Find where the given text appears and provide that cell's center as [x, y] coordinate. 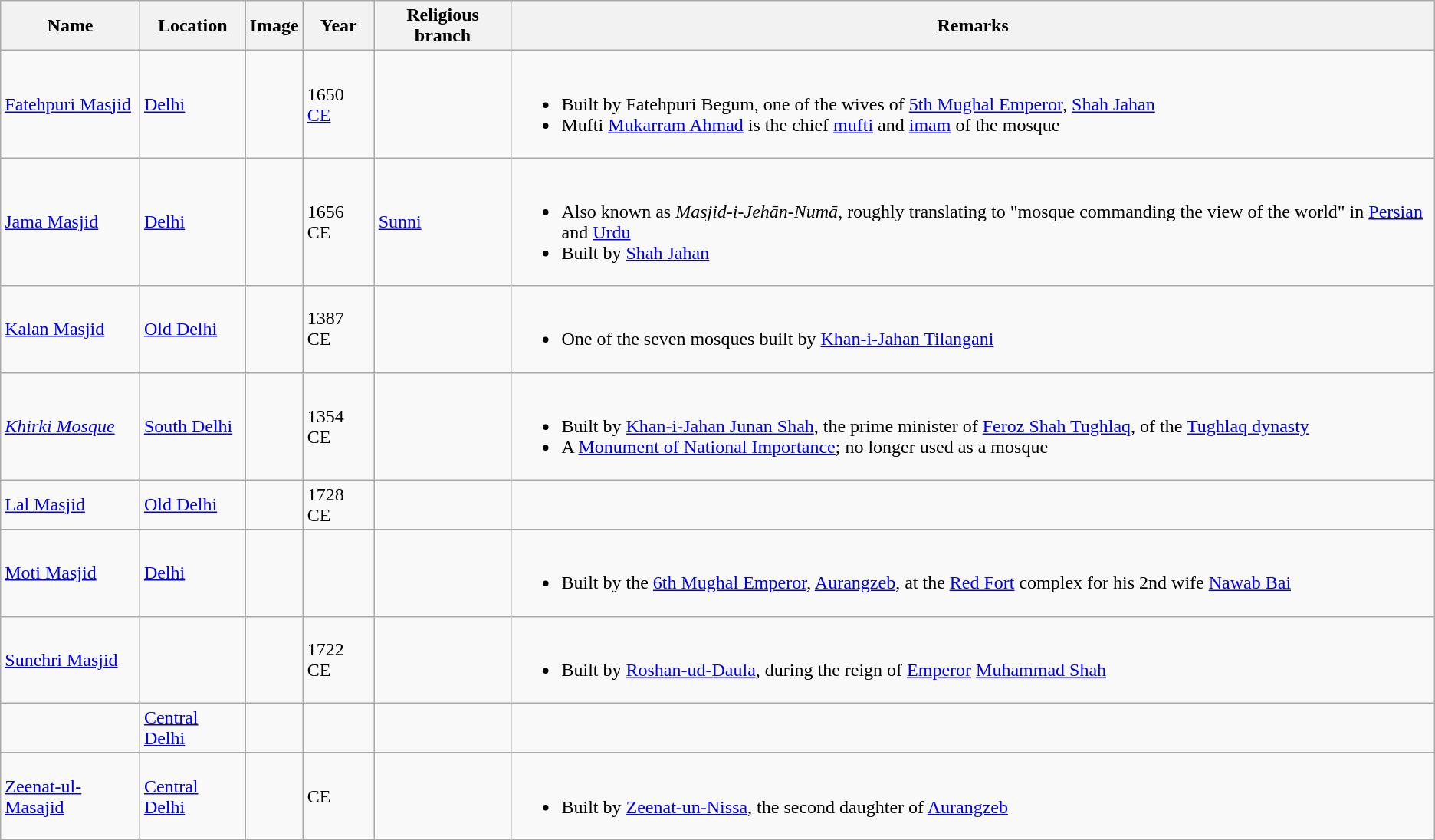
Sunni [443, 222]
Built by Fatehpuri Begum, one of the wives of 5th Mughal Emperor, Shah JahanMufti Mukarram Ahmad is the chief mufti and imam of the mosque [973, 104]
Religious branch [443, 26]
Image [274, 26]
1722 CE [339, 659]
Sunehri Masjid [71, 659]
Lal Masjid [71, 504]
Kalan Masjid [71, 330]
Built by Zeenat-un-Nissa, the second daughter of Aurangzeb [973, 796]
1354 CE [339, 426]
Zeenat-ul-Masajid [71, 796]
Fatehpuri Masjid [71, 104]
1387 CE [339, 330]
Jama Masjid [71, 222]
South Delhi [192, 426]
One of the seven mosques built by Khan-i-Jahan Tilangani [973, 330]
Built by the 6th Mughal Emperor, Aurangzeb, at the Red Fort complex for his 2nd wife Nawab Bai [973, 573]
Also known as Masjid-i-Jehān-Numā, roughly translating to "mosque commanding the view of the world" in Persian and UrduBuilt by Shah Jahan [973, 222]
1728 CE [339, 504]
Moti Masjid [71, 573]
1656 CE [339, 222]
Year [339, 26]
CE [339, 796]
Name [71, 26]
Built by Roshan-ud-Daula, during the reign of Emperor Muhammad Shah [973, 659]
Location [192, 26]
Remarks [973, 26]
Khirki Mosque [71, 426]
1650 CE [339, 104]
